Provide the (X, Y) coordinate of the cell's center where the given text is located.  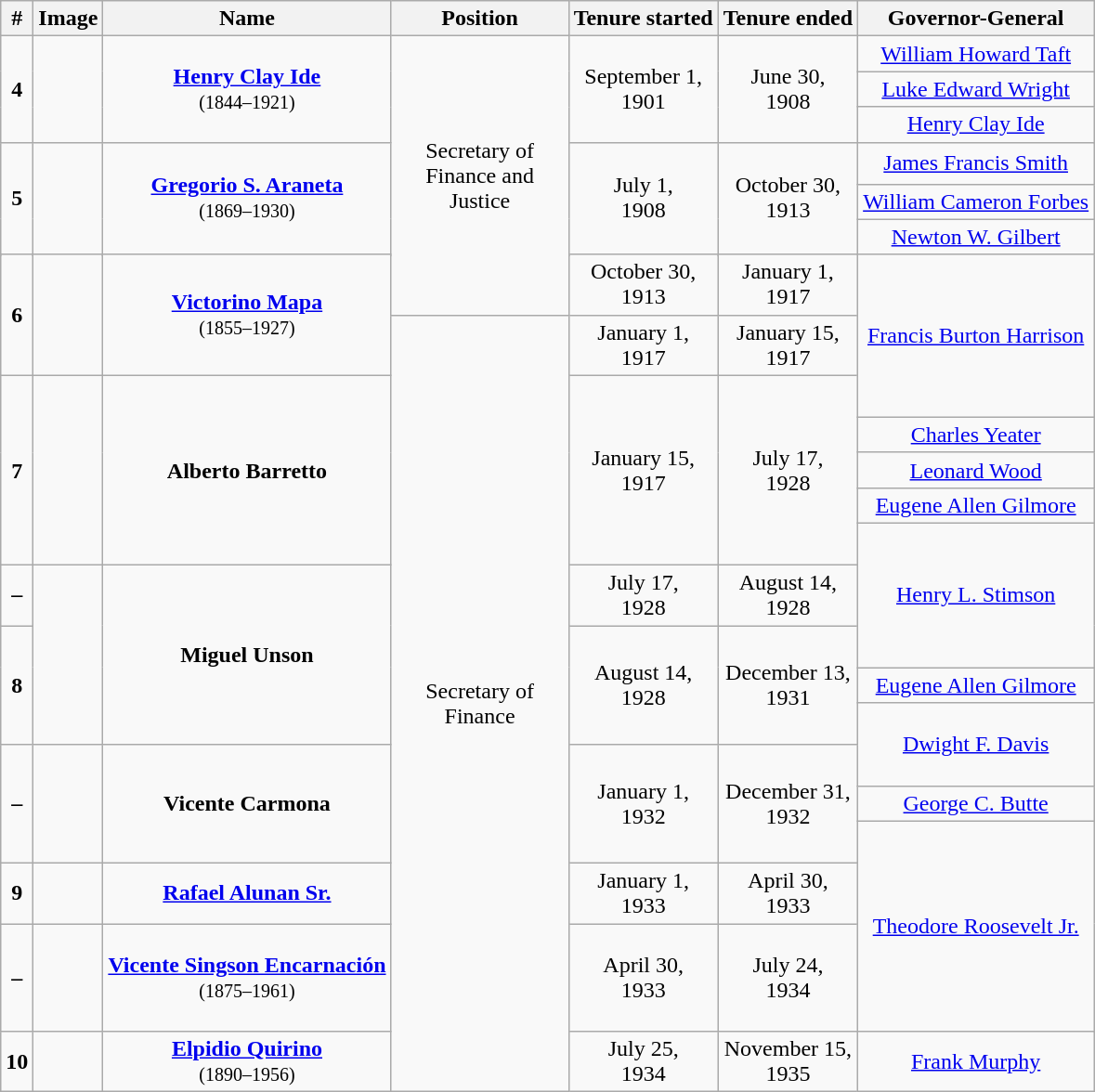
January 1,1932 (643, 804)
Henry Clay Ide (976, 124)
Charles Yeater (976, 435)
Elpidio Quirino(1890–1956) (247, 1060)
July 24,1934 (788, 978)
Francis Burton Harrison (976, 336)
James Francis Smith (976, 163)
10 (17, 1060)
William Cameron Forbes (976, 201)
January 1,1933 (643, 893)
Position (479, 19)
William Howard Taft (976, 54)
Vicente Carmona (247, 804)
September 1,1901 (643, 89)
Henry L. Stimson (976, 594)
Dwight F. Davis (976, 745)
December 13,1931 (788, 685)
Secretary of Finance and Justice (479, 175)
Theodore Roosevelt Jr. (976, 927)
Tenure ended (788, 19)
Secretary of Finance (479, 703)
Victorino Mapa(1855–1927) (247, 315)
George C. Butte (976, 804)
8 (17, 685)
Leonard Wood (976, 470)
November 15,1935 (788, 1060)
Henry Clay Ide(1844–1921) (247, 89)
6 (17, 315)
7 (17, 470)
5 (17, 199)
Frank Murphy (976, 1060)
Name (247, 19)
# (17, 19)
June 30,1908 (788, 89)
Miguel Unson (247, 654)
Newton W. Gilbert (976, 237)
Vicente Singson Encarnación(1875–1961) (247, 978)
Tenure started (643, 19)
9 (17, 893)
July 1,1908 (643, 199)
Gregorio S. Araneta(1869–1930) (247, 199)
Image (69, 19)
July 25,1934 (643, 1060)
Alberto Barretto (247, 470)
Luke Edward Wright (976, 89)
Rafael Alunan Sr. (247, 893)
Governor-General (976, 19)
4 (17, 89)
December 31,1932 (788, 804)
